From the cell containing the given text, extract its center point as (x, y) coordinate. 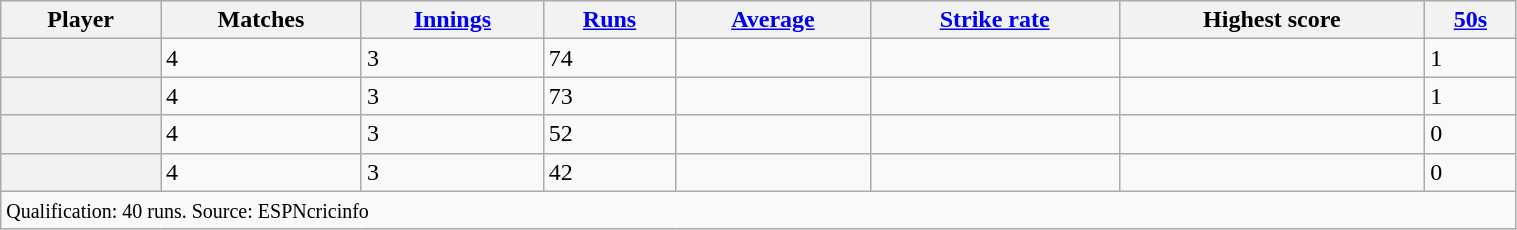
Qualification: 40 runs. Source: ESPNcricinfo (758, 210)
Innings (452, 20)
Runs (609, 20)
50s (1470, 20)
Player (81, 20)
73 (609, 96)
74 (609, 58)
52 (609, 134)
Highest score (1272, 20)
Matches (260, 20)
Strike rate (994, 20)
42 (609, 172)
Average (773, 20)
